Scan for the cell matching the given text and deliver its (x, y) coordinate at center. 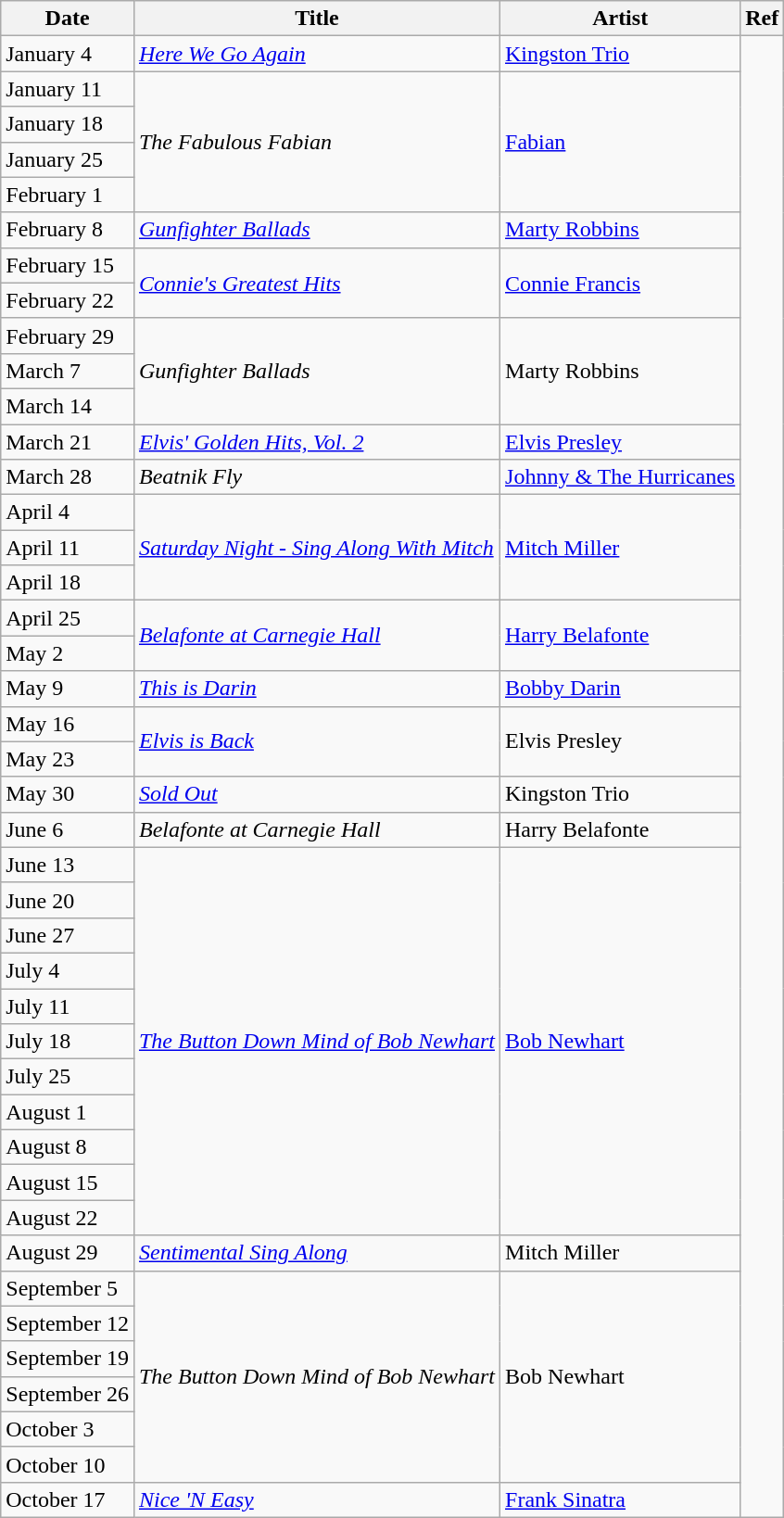
February 1 (68, 195)
May 30 (68, 794)
July 4 (68, 970)
Connie Francis (621, 283)
August 8 (68, 1147)
June 13 (68, 865)
May 23 (68, 759)
April 4 (68, 512)
June 20 (68, 900)
June 6 (68, 829)
August 22 (68, 1218)
Elvis is Back (317, 741)
September 19 (68, 1359)
March 7 (68, 371)
This is Darin (317, 689)
May 2 (68, 653)
March 28 (68, 477)
January 4 (68, 54)
March 21 (68, 442)
Connie's Greatest Hits (317, 283)
September 26 (68, 1394)
May 16 (68, 724)
February 15 (68, 265)
April 18 (68, 583)
April 11 (68, 548)
May 9 (68, 689)
February 22 (68, 300)
January 18 (68, 124)
Bobby Darin (621, 689)
Sentimental Sing Along (317, 1253)
August 15 (68, 1183)
April 25 (68, 618)
Elvis' Golden Hits, Vol. 2 (317, 442)
March 14 (68, 406)
October 17 (68, 1499)
February 8 (68, 230)
October 10 (68, 1464)
September 12 (68, 1323)
June 27 (68, 935)
September 5 (68, 1288)
Ref (762, 19)
Frank Sinatra (621, 1499)
Sold Out (317, 794)
July 11 (68, 1006)
January 11 (68, 89)
Beatnik Fly (317, 477)
February 29 (68, 335)
Here We Go Again (317, 54)
August 1 (68, 1112)
Johnny & The Hurricanes (621, 477)
Fabian (621, 142)
Artist (621, 19)
Nice 'N Easy (317, 1499)
The Fabulous Fabian (317, 142)
Saturday Night - Sing Along With Mitch (317, 548)
January 25 (68, 159)
July 18 (68, 1042)
July 25 (68, 1077)
Date (68, 19)
August 29 (68, 1253)
Title (317, 19)
October 3 (68, 1429)
